Detect which cell encompasses the target text, then output its [X, Y] center coordinate. 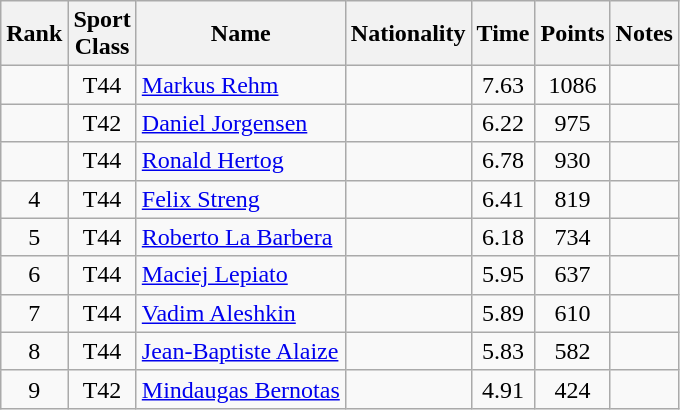
6.18 [503, 237]
5 [34, 237]
Roberto La Barbera [240, 237]
SportClass [102, 34]
930 [572, 161]
Maciej Lepiato [240, 275]
Name [240, 34]
Markus Rehm [240, 85]
Rank [34, 34]
1086 [572, 85]
6.41 [503, 199]
734 [572, 237]
5.95 [503, 275]
7.63 [503, 85]
975 [572, 123]
6.78 [503, 161]
Jean-Baptiste Alaize [240, 351]
Time [503, 34]
7 [34, 313]
9 [34, 389]
610 [572, 313]
Points [572, 34]
582 [572, 351]
Felix Streng [240, 199]
819 [572, 199]
Notes [644, 34]
424 [572, 389]
6.22 [503, 123]
6 [34, 275]
Mindaugas Bernotas [240, 389]
Nationality [408, 34]
8 [34, 351]
637 [572, 275]
5.89 [503, 313]
4 [34, 199]
5.83 [503, 351]
Ronald Hertog [240, 161]
Daniel Jorgensen [240, 123]
4.91 [503, 389]
Vadim Aleshkin [240, 313]
